Output the [x, y] coordinate of the center of the cell containing the given text.  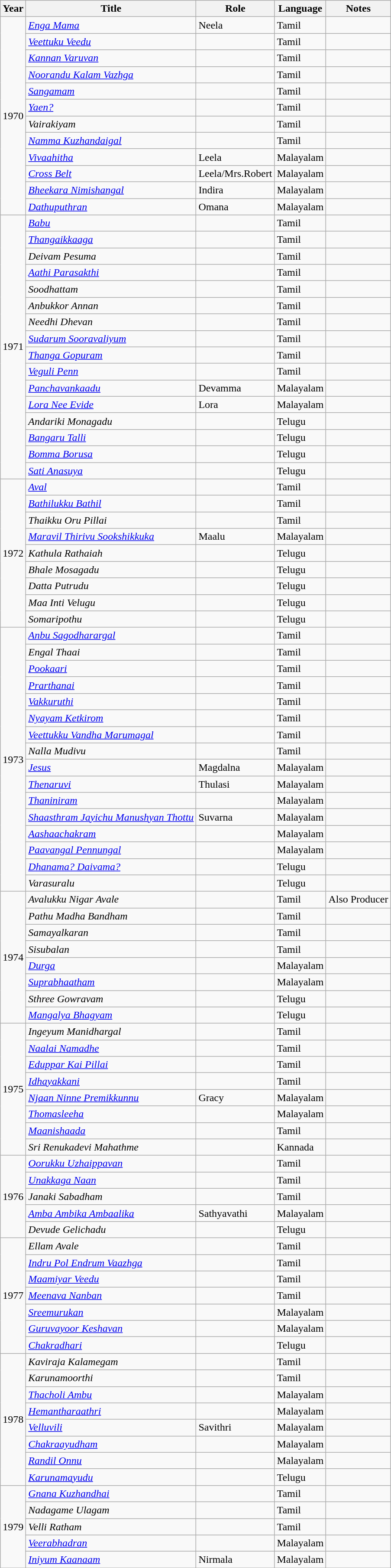
Veerabhadran [111, 1543]
Idhayakkani [111, 1081]
Janaki Sabadham [111, 1196]
Iniyum Kaanaam [111, 1560]
Maravil Thirivu Sookshikkuka [111, 537]
Namma Kuzhandaigal [111, 140]
Vakkuruthi [111, 701]
Thacholi Ambu [111, 1395]
Devude Gelichadu [111, 1229]
Veguli Penn [111, 372]
Cross Belt [111, 173]
Amba Ambika Ambaalika [111, 1213]
1979 [13, 1526]
Veettukku Vandha Marumagal [111, 735]
Lora [236, 404]
Maa Inti Velugu [111, 603]
Jesus [111, 768]
Leela [236, 157]
Bomma Borusa [111, 454]
Omana [236, 207]
Aathi Parasakthi [111, 273]
Karunamayudu [111, 1477]
1974 [13, 957]
Bathilukku Bathil [111, 504]
Sisubalan [111, 949]
Sati Anasuya [111, 470]
1971 [13, 347]
Year [13, 9]
Enga Mama [111, 25]
Savithri [236, 1428]
Avalukku Nigar Avale [111, 900]
Babu [111, 223]
Naalai Namadhe [111, 1048]
Gnana Kuzhandhai [111, 1493]
Kathula Rathaiah [111, 553]
Vivaahitha [111, 157]
Magdalna [236, 768]
Deivam Pesuma [111, 256]
Samayalkaran [111, 932]
Bhale Mosagadu [111, 570]
Devamma [236, 388]
Nyayam Ketkirom [111, 718]
Karunamoorthi [111, 1378]
Kaviraja Kalamegam [111, 1362]
1978 [13, 1419]
Anbukkor Annan [111, 306]
Sri Renukadevi Mahathme [111, 1147]
Dhanama? Daivama? [111, 867]
Anbu Sagodharargal [111, 636]
Pathu Madha Bandham [111, 916]
Panchavankaadu [111, 388]
Maanishaada [111, 1131]
Andariki Monagadu [111, 421]
1972 [13, 553]
Maamiyar Veedu [111, 1279]
Title [111, 9]
Thangaikkaaga [111, 240]
Datta Putrudu [111, 586]
1970 [13, 116]
Neela [236, 25]
Yaen? [111, 108]
Oorukku Uzhaippavan [111, 1164]
Chakradhari [111, 1345]
Varasuralu [111, 883]
Shaasthram Jayichu Manushyan Thottu [111, 817]
1977 [13, 1295]
Engal Thaai [111, 652]
Role [236, 9]
Veettuku Veedu [111, 42]
Pookaari [111, 668]
Sangamam [111, 91]
Kannan Varuvan [111, 58]
Paavangal Pennungal [111, 850]
Dathuputhran [111, 207]
Nirmala [236, 1560]
Also Producer [359, 900]
Meenava Nanban [111, 1296]
Unakkaga Naan [111, 1180]
Ellam Avale [111, 1246]
1975 [13, 1089]
Mangalya Bhagyam [111, 1015]
1973 [13, 760]
Bheekara Nimishangal [111, 190]
Thenaruvi [111, 784]
Nadagame Ulagam [111, 1510]
Sathyavathi [236, 1213]
Chakraayudham [111, 1444]
Sreemurukan [111, 1312]
Thomasleeha [111, 1114]
Prarthanai [111, 685]
Lora Nee Evide [111, 404]
Vairakiyam [111, 124]
Aval [111, 487]
Velli Ratham [111, 1526]
Somaripothu [111, 619]
Velluvili [111, 1428]
Bangaru Talli [111, 437]
Durga [111, 965]
Eduppar Kai Pillai [111, 1065]
Leela/Mrs.Robert [236, 173]
Guruvayoor Keshavan [111, 1329]
Gracy [236, 1098]
Randil Onnu [111, 1460]
Thanga Gopuram [111, 355]
Sudarum Sooravaliyum [111, 339]
Ingeyum Manidhargal [111, 1032]
Thulasi [236, 784]
Hemantharaathri [111, 1411]
Language [301, 9]
Nalla Mudivu [111, 751]
Notes [359, 9]
Indru Pol Endrum Vaazhga [111, 1263]
Suvarna [236, 817]
Njaan Ninne Premikkunnu [111, 1098]
Thaniniram [111, 801]
Indira [236, 190]
Kannada [301, 1147]
Aashaachakram [111, 834]
Needhi Dhevan [111, 322]
Soodhattam [111, 289]
Thaikku Oru Pillai [111, 520]
Sthree Gowravam [111, 998]
Noorandu Kalam Vazhga [111, 75]
Maalu [236, 537]
Suprabhaatham [111, 982]
1976 [13, 1196]
